Pinpoint the cell where the given text exists, returning its [x, y] midpoint coordinate. 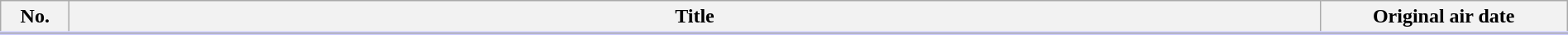
Title [695, 17]
No. [35, 17]
Original air date [1444, 17]
